Pinpoint the cell where the given text exists, returning its (X, Y) midpoint coordinate. 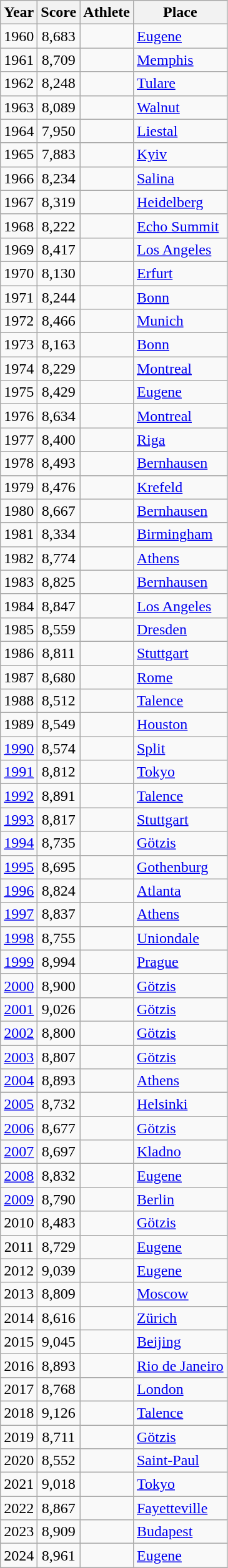
2014 (19, 1318)
Erfurt (180, 273)
1989 (19, 725)
Zürich (180, 1318)
8,800 (59, 1033)
1994 (19, 843)
8,616 (59, 1318)
8,811 (59, 653)
2007 (19, 1152)
London (180, 1389)
2009 (19, 1199)
Echo Summit (180, 226)
2019 (19, 1436)
1972 (19, 321)
Liestal (180, 131)
8,909 (59, 1532)
8,334 (59, 535)
2018 (19, 1413)
8,825 (59, 582)
8,824 (59, 891)
2003 (19, 1057)
8,812 (59, 772)
Fayetteville (180, 1508)
Uniondale (180, 938)
1990 (19, 748)
8,549 (59, 725)
2001 (19, 1009)
Walnut (180, 107)
Tulare (180, 84)
8,774 (59, 558)
8,790 (59, 1199)
Athlete (107, 12)
Score (59, 12)
8,429 (59, 392)
8,807 (59, 1057)
8,680 (59, 677)
1964 (19, 131)
2006 (19, 1128)
1996 (19, 891)
8,832 (59, 1176)
8,574 (59, 748)
Heidelberg (180, 202)
Beijing (180, 1342)
Kyiv (180, 155)
8,755 (59, 938)
2004 (19, 1081)
8,222 (59, 226)
2000 (19, 985)
8,244 (59, 298)
2008 (19, 1176)
2023 (19, 1532)
8,483 (59, 1223)
2011 (19, 1247)
7,950 (59, 131)
9,039 (59, 1270)
2024 (19, 1556)
Helsinki (180, 1105)
Moscow (180, 1294)
8,163 (59, 345)
Houston (180, 725)
Saint-Paul (180, 1461)
8,768 (59, 1389)
2016 (19, 1365)
2021 (19, 1484)
1970 (19, 273)
8,677 (59, 1128)
8,961 (59, 1556)
2002 (19, 1033)
2020 (19, 1461)
8,709 (59, 60)
1995 (19, 867)
9,026 (59, 1009)
Rome (180, 677)
1976 (19, 416)
Birmingham (180, 535)
8,847 (59, 606)
8,319 (59, 202)
Year (19, 12)
Budapest (180, 1532)
1979 (19, 487)
1987 (19, 677)
8,817 (59, 820)
Place (180, 12)
Munich (180, 321)
8,729 (59, 1247)
8,512 (59, 701)
2010 (19, 1223)
1978 (19, 463)
8,559 (59, 629)
8,248 (59, 84)
8,493 (59, 463)
1988 (19, 701)
8,695 (59, 867)
2013 (19, 1294)
1974 (19, 369)
1999 (19, 962)
1963 (19, 107)
1998 (19, 938)
8,809 (59, 1294)
Riga (180, 440)
1982 (19, 558)
8,634 (59, 416)
8,476 (59, 487)
2015 (19, 1342)
1986 (19, 653)
2005 (19, 1105)
8,891 (59, 796)
8,667 (59, 511)
1984 (19, 606)
9,045 (59, 1342)
8,466 (59, 321)
8,711 (59, 1436)
8,089 (59, 107)
8,234 (59, 178)
8,732 (59, 1105)
1975 (19, 392)
1962 (19, 84)
9,126 (59, 1413)
Atlanta (180, 891)
8,130 (59, 273)
1973 (19, 345)
Salina (180, 178)
1991 (19, 772)
1977 (19, 440)
8,552 (59, 1461)
2022 (19, 1508)
8,837 (59, 914)
1981 (19, 535)
Split (180, 748)
8,683 (59, 36)
Memphis (180, 60)
8,735 (59, 843)
8,697 (59, 1152)
1985 (19, 629)
1966 (19, 178)
8,994 (59, 962)
Prague (180, 962)
9,018 (59, 1484)
8,400 (59, 440)
1961 (19, 60)
Kladno (180, 1152)
8,417 (59, 249)
8,900 (59, 985)
1967 (19, 202)
7,883 (59, 155)
1971 (19, 298)
Dresden (180, 629)
Krefeld (180, 487)
1965 (19, 155)
Berlin (180, 1199)
Gothenburg (180, 867)
1969 (19, 249)
1992 (19, 796)
1980 (19, 511)
8,867 (59, 1508)
1997 (19, 914)
1960 (19, 36)
2017 (19, 1389)
2012 (19, 1270)
Rio de Janeiro (180, 1365)
1968 (19, 226)
1983 (19, 582)
8,229 (59, 369)
1993 (19, 820)
